Pinpoint the cell where the given text exists, returning its [x, y] midpoint coordinate. 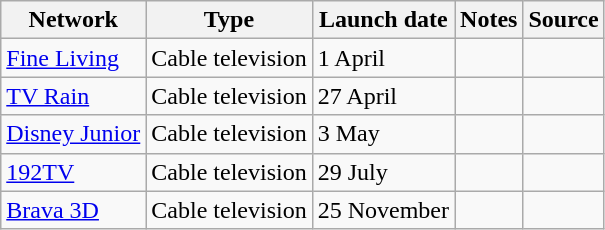
1 April [383, 58]
Type [229, 20]
3 May [383, 134]
Fine Living [74, 58]
Disney Junior [74, 134]
Network [74, 20]
25 November [383, 210]
Launch date [383, 20]
Brava 3D [74, 210]
Notes [489, 20]
TV Rain [74, 96]
29 July [383, 172]
Source [564, 20]
27 April [383, 96]
192TV [74, 172]
